Provide the (x, y) coordinate of the cell's center where the given text is located.  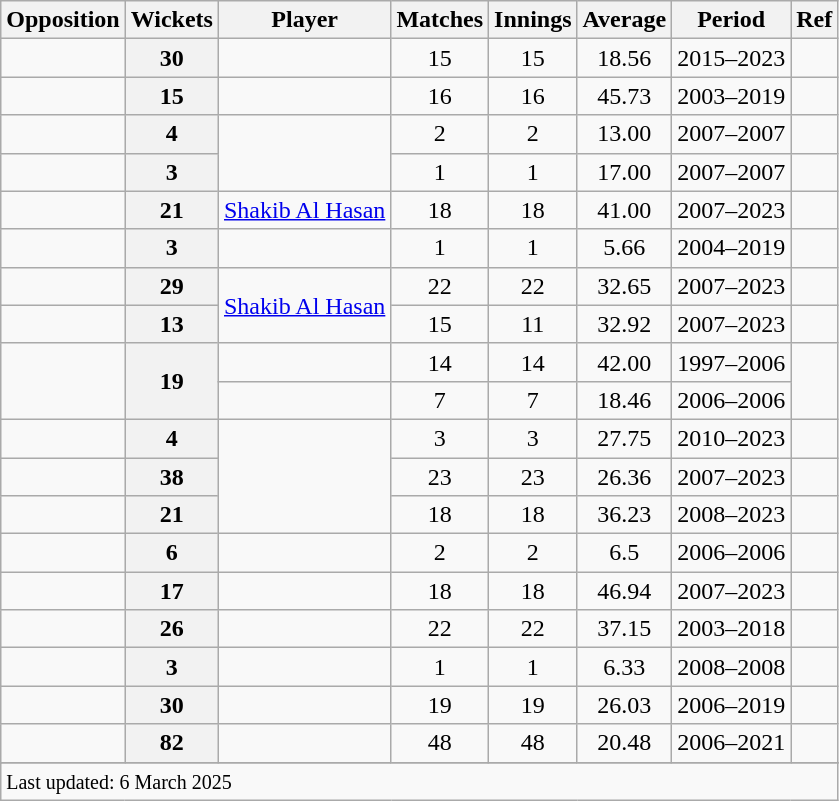
6.5 (624, 553)
18.46 (624, 400)
2008–2008 (732, 667)
32.65 (624, 286)
2003–2019 (732, 96)
13.00 (624, 134)
29 (172, 286)
11 (533, 324)
Innings (533, 20)
Last updated: 6 March 2025 (420, 781)
26 (172, 629)
41.00 (624, 210)
Average (624, 20)
Wickets (172, 20)
17 (172, 591)
38 (172, 477)
26.36 (624, 477)
27.75 (624, 438)
20.48 (624, 743)
2010–2023 (732, 438)
Period (732, 20)
2004–2019 (732, 248)
2006–2019 (732, 705)
82 (172, 743)
2008–2023 (732, 515)
6 (172, 553)
Ref (814, 20)
2015–2023 (732, 58)
18.56 (624, 58)
1997–2006 (732, 362)
37.15 (624, 629)
26.03 (624, 705)
Matches (440, 20)
42.00 (624, 362)
36.23 (624, 515)
17.00 (624, 172)
13 (172, 324)
6.33 (624, 667)
32.92 (624, 324)
2003–2018 (732, 629)
Player (304, 20)
2006–2021 (732, 743)
46.94 (624, 591)
Opposition (63, 20)
5.66 (624, 248)
45.73 (624, 96)
